For the text-containing cell, return its midpoint in [x, y] coordinate format. 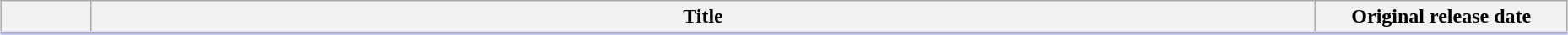
Original release date [1441, 17]
Title [703, 17]
